Provide the [X, Y] coordinate of the cell's center where the given text is located.  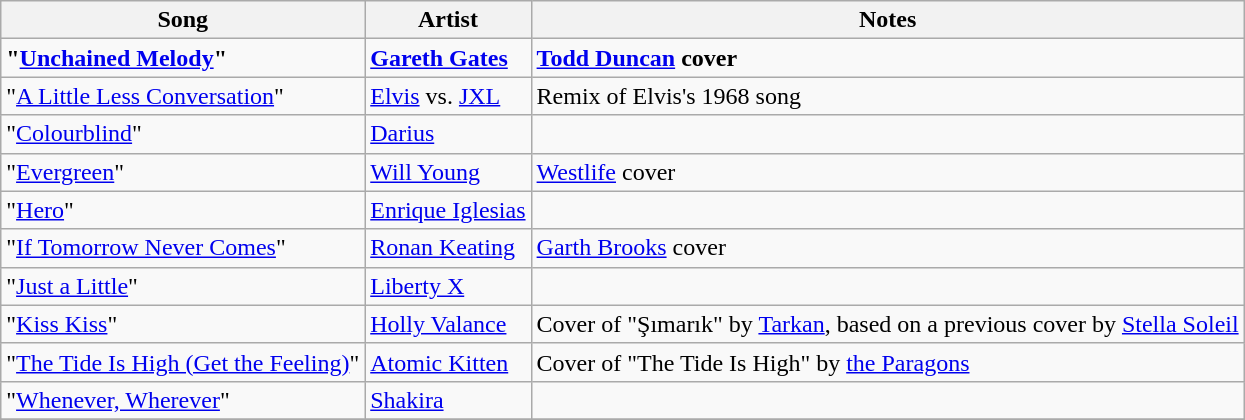
"Hero" [183, 210]
"The Tide Is High (Get the Feeling)" [183, 362]
"Evergreen" [183, 172]
Artist [448, 20]
"Just a Little" [183, 286]
Enrique Iglesias [448, 210]
"If Tomorrow Never Comes" [183, 248]
"Unchained Melody" [183, 58]
Gareth Gates [448, 58]
Atomic Kitten [448, 362]
Will Young [448, 172]
Notes [888, 20]
Remix of Elvis's 1968 song [888, 96]
"A Little Less Conversation" [183, 96]
Cover of "Şımarık" by Tarkan, based on a previous cover by Stella Soleil [888, 324]
"Kiss Kiss" [183, 324]
Darius [448, 134]
Song [183, 20]
Ronan Keating [448, 248]
Todd Duncan cover [888, 58]
"Whenever, Wherever" [183, 400]
Elvis vs. JXL [448, 96]
Westlife cover [888, 172]
Holly Valance [448, 324]
Cover of "The Tide Is High" by the Paragons [888, 362]
Garth Brooks cover [888, 248]
"Colourblind" [183, 134]
Shakira [448, 400]
Liberty X [448, 286]
